Extract the (x, y) coordinate from the center of the cell holding the provided text.  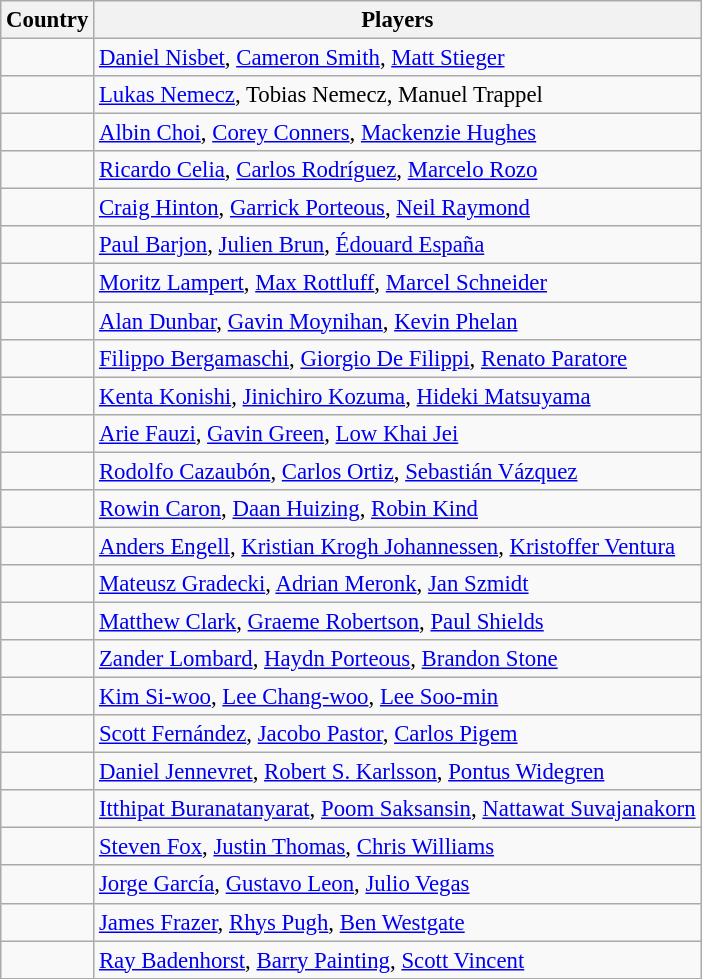
Anders Engell, Kristian Krogh Johannessen, Kristoffer Ventura (398, 546)
Daniel Jennevret, Robert S. Karlsson, Pontus Widegren (398, 772)
Kim Si-woo, Lee Chang-woo, Lee Soo-min (398, 697)
Zander Lombard, Haydn Porteous, Brandon Stone (398, 659)
Rodolfo Cazaubón, Carlos Ortiz, Sebastián Vázquez (398, 471)
Arie Fauzi, Gavin Green, Low Khai Jei (398, 433)
Matthew Clark, Graeme Robertson, Paul Shields (398, 621)
Players (398, 20)
Country (48, 20)
Craig Hinton, Garrick Porteous, Neil Raymond (398, 208)
Paul Barjon, Julien Brun, Édouard España (398, 245)
Moritz Lampert, Max Rottluff, Marcel Schneider (398, 283)
Itthipat Buranatanyarat, Poom Saksansin, Nattawat Suvajanakorn (398, 809)
Alan Dunbar, Gavin Moynihan, Kevin Phelan (398, 321)
Jorge García, Gustavo Leon, Julio Vegas (398, 885)
Scott Fernández, Jacobo Pastor, Carlos Pigem (398, 734)
Ricardo Celia, Carlos Rodríguez, Marcelo Rozo (398, 170)
James Frazer, Rhys Pugh, Ben Westgate (398, 922)
Kenta Konishi, Jinichiro Kozuma, Hideki Matsuyama (398, 396)
Rowin Caron, Daan Huizing, Robin Kind (398, 509)
Steven Fox, Justin Thomas, Chris Williams (398, 847)
Filippo Bergamaschi, Giorgio De Filippi, Renato Paratore (398, 358)
Mateusz Gradecki, Adrian Meronk, Jan Szmidt (398, 584)
Daniel Nisbet, Cameron Smith, Matt Stieger (398, 58)
Albin Choi, Corey Conners, Mackenzie Hughes (398, 133)
Ray Badenhorst, Barry Painting, Scott Vincent (398, 960)
Lukas Nemecz, Tobias Nemecz, Manuel Trappel (398, 95)
